Determine the (X, Y) coordinate at the center of the cell enclosing the given text.  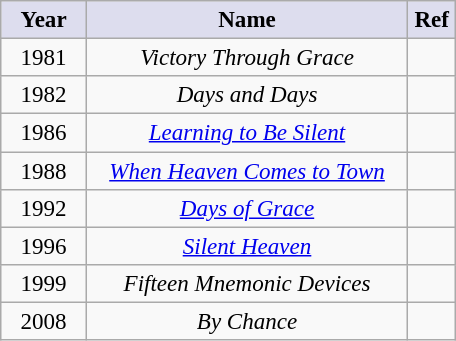
1992 (44, 208)
Days and Days (246, 95)
Name (246, 20)
Days of Grace (246, 208)
Fifteen Mnemonic Devices (246, 284)
By Chance (246, 321)
1981 (44, 57)
Ref (432, 20)
Victory Through Grace (246, 57)
Silent Heaven (246, 246)
2008 (44, 321)
Year (44, 20)
1988 (44, 171)
1982 (44, 95)
Learning to Be Silent (246, 133)
When Heaven Comes to Town (246, 171)
1986 (44, 133)
1996 (44, 246)
1999 (44, 284)
